Identify which cell holds the provided text, then report its [X, Y] central coordinate. 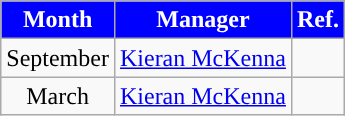
March [58, 96]
Manager [202, 20]
Ref. [318, 20]
Month [58, 20]
September [58, 58]
